Provide the [X, Y] coordinate of the cell's center where the given text is located.  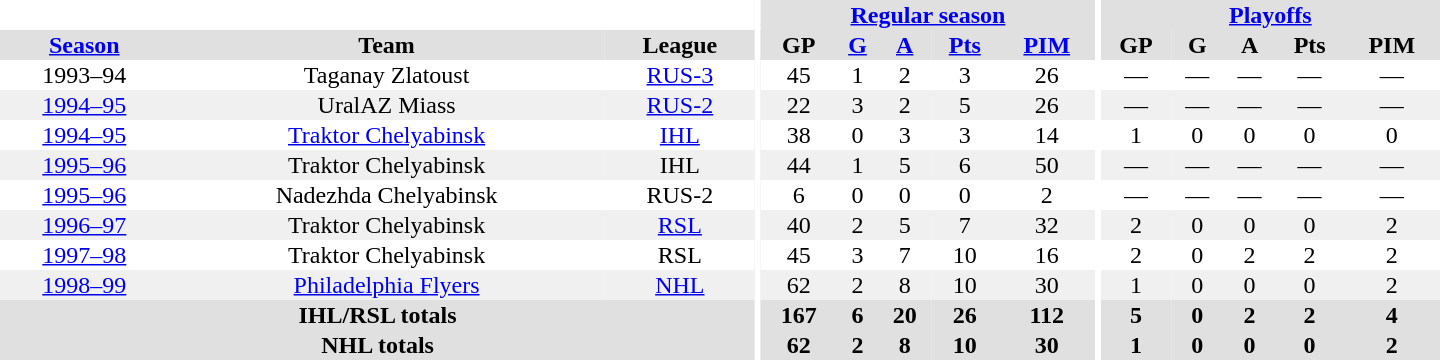
NHL [680, 285]
Playoffs [1270, 15]
RUS-3 [680, 75]
38 [799, 135]
40 [799, 225]
1998–99 [84, 285]
22 [799, 105]
Regular season [928, 15]
16 [1047, 255]
Nadezhda Chelyabinsk [387, 195]
Taganay Zlatoust [387, 75]
1997–98 [84, 255]
1993–94 [84, 75]
Season [84, 45]
167 [799, 315]
20 [905, 315]
IHL/RSL totals [378, 315]
Team [387, 45]
50 [1047, 165]
44 [799, 165]
UralAZ Miass [387, 105]
112 [1047, 315]
1996–97 [84, 225]
NHL totals [378, 345]
14 [1047, 135]
4 [1392, 315]
32 [1047, 225]
Philadelphia Flyers [387, 285]
League [680, 45]
